Scan for the cell matching the given text and deliver its (X, Y) coordinate at center. 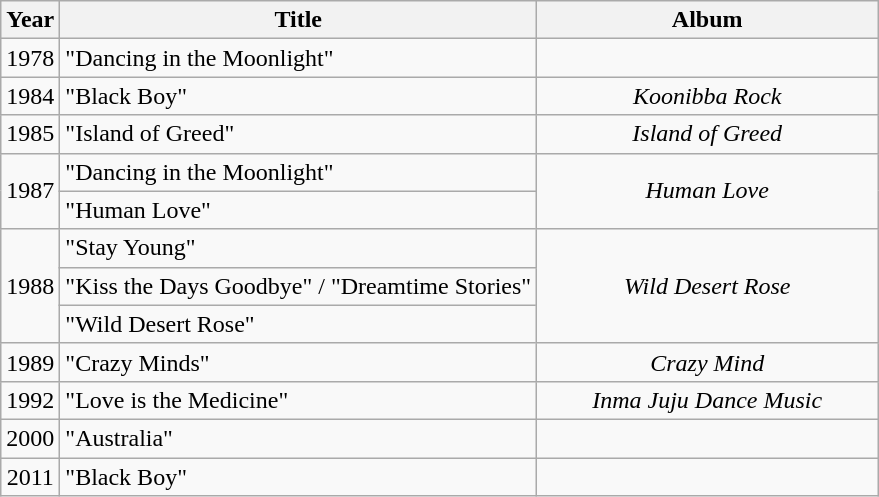
Album (708, 20)
"Australia" (298, 438)
1987 (30, 191)
2000 (30, 438)
"Kiss the Days Goodbye" / "Dreamtime Stories" (298, 286)
1989 (30, 362)
1985 (30, 134)
1978 (30, 58)
1988 (30, 286)
Title (298, 20)
1992 (30, 400)
Human Love (708, 191)
"Human Love" (298, 210)
"Love is the Medicine" (298, 400)
"Stay Young" (298, 248)
"Crazy Minds" (298, 362)
Inma Juju Dance Music (708, 400)
1984 (30, 96)
Island of Greed (708, 134)
"Wild Desert Rose" (298, 324)
Crazy Mind (708, 362)
Koonibba Rock (708, 96)
Year (30, 20)
2011 (30, 477)
"Island of Greed" (298, 134)
Wild Desert Rose (708, 286)
